Search for the cell housing the specified text and yield its (X, Y) center coordinate. 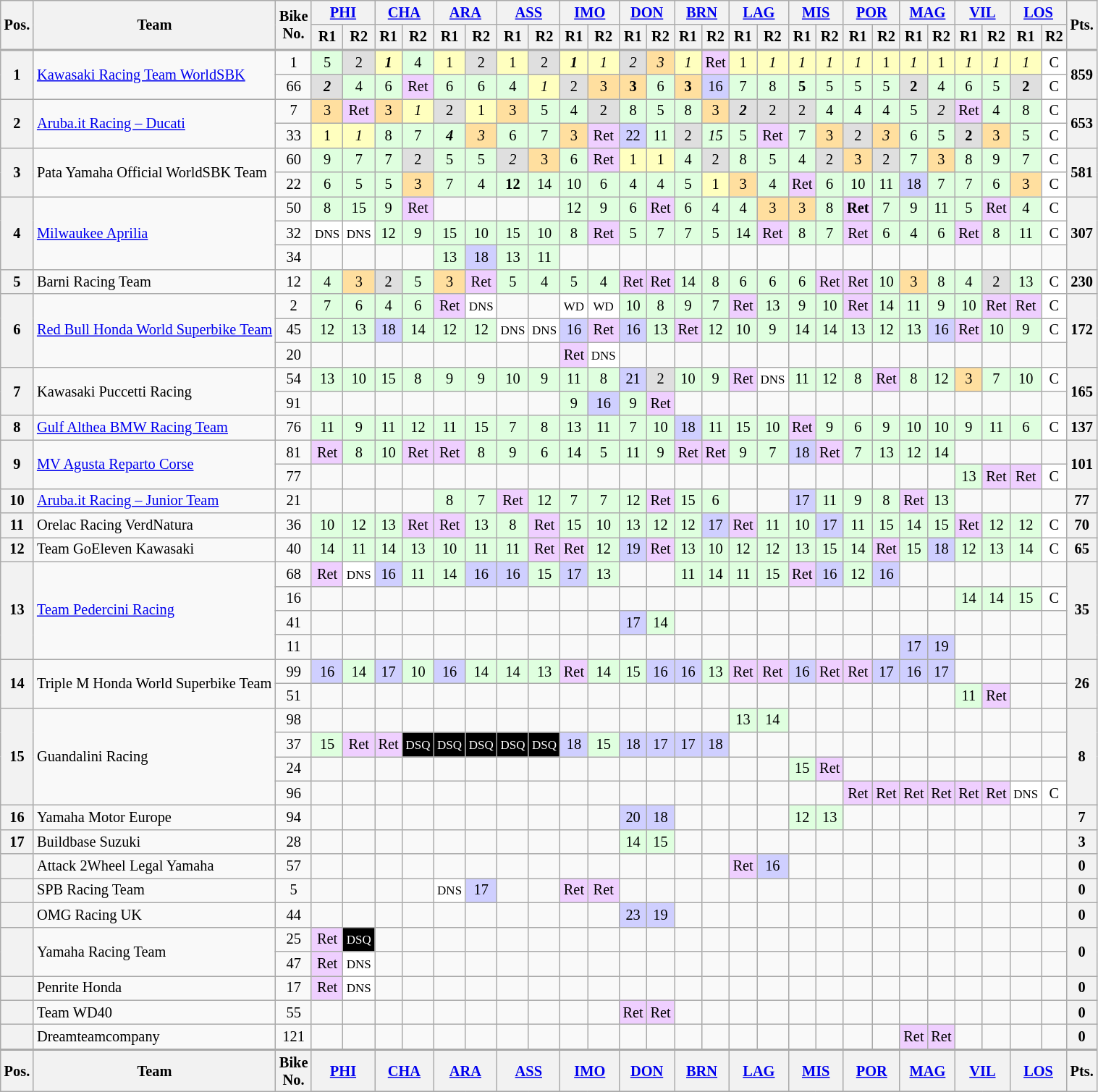
34 (294, 257)
32 (294, 233)
581 (1082, 172)
172 (1082, 330)
41 (294, 622)
37 (294, 745)
859 (1082, 74)
Guandalini Racing (155, 757)
OMG Racing UK (155, 915)
Team WD40 (155, 1012)
91 (294, 403)
Red Bull Honda World Superbike Team (155, 330)
25 (294, 939)
121 (294, 1036)
55 (294, 1012)
Barni Racing Team (155, 282)
50 (294, 208)
47 (294, 963)
36 (294, 525)
Team Pedercini Racing (155, 611)
26 (1082, 683)
Yamaha Racing Team (155, 951)
40 (294, 549)
137 (1082, 428)
307 (1082, 233)
96 (294, 793)
Yamaha Motor Europe (155, 817)
23 (633, 915)
51 (294, 695)
165 (1082, 391)
Dreamteamcompany (155, 1036)
35 (1082, 611)
Aruba.it Racing – Ducati (155, 123)
70 (1082, 525)
81 (294, 452)
SPB Racing Team (155, 890)
Pata Yamaha Official WorldSBK Team (155, 172)
44 (294, 915)
Kawasaki Racing Team WorldSBK (155, 74)
230 (1082, 282)
65 (1082, 549)
Attack 2Wheel Legal Yamaha (155, 866)
45 (294, 330)
Penrite Honda (155, 988)
Orelac Racing VerdNatura (155, 525)
68 (294, 574)
99 (294, 672)
Gulf Althea BMW Racing Team (155, 428)
Triple M Honda World Superbike Team (155, 683)
653 (1082, 123)
60 (294, 160)
Buildbase Suzuki (155, 842)
28 (294, 842)
Aruba.it Racing – Junior Team (155, 501)
Milwaukee Aprilia (155, 233)
66 (294, 87)
98 (294, 720)
54 (294, 379)
24 (294, 769)
33 (294, 135)
57 (294, 866)
101 (1082, 465)
MV Agusta Reparto Corse (155, 465)
Kawasaki Puccetti Racing (155, 391)
76 (294, 428)
94 (294, 817)
Team GoEleven Kawasaki (155, 549)
